From the cell containing the given text, extract its center point as [X, Y] coordinate. 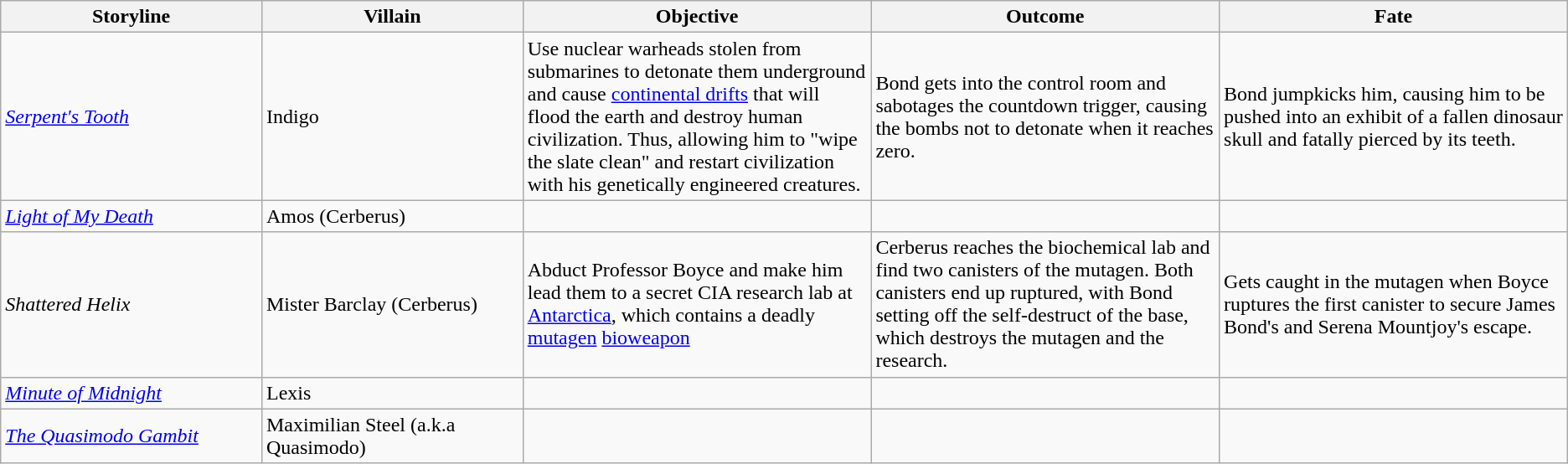
Minute of Midnight [132, 393]
Mister Barclay (Cerberus) [392, 305]
Serpent's Tooth [132, 116]
Bond jumpkicks him, causing him to be pushed into an exhibit of a fallen dinosaur skull and fatally pierced by its teeth. [1394, 116]
Objective [697, 17]
Bond gets into the control room and sabotages the countdown trigger, causing the bombs not to detonate when it reaches zero. [1045, 116]
Amos (Cerberus) [392, 216]
Fate [1394, 17]
Storyline [132, 17]
Outcome [1045, 17]
Gets caught in the mutagen when Boyce ruptures the first canister to secure James Bond's and Serena Mountjoy's escape. [1394, 305]
Indigo [392, 116]
Villain [392, 17]
The Quasimodo Gambit [132, 436]
Abduct Professor Boyce and make him lead them to a secret CIA research lab at Antarctica, which contains a deadly mutagen bioweapon [697, 305]
Light of My Death [132, 216]
Shattered Helix [132, 305]
Lexis [392, 393]
Maximilian Steel (a.k.a Quasimodo) [392, 436]
